Output the (X, Y) coordinate of the center of the cell containing the given text.  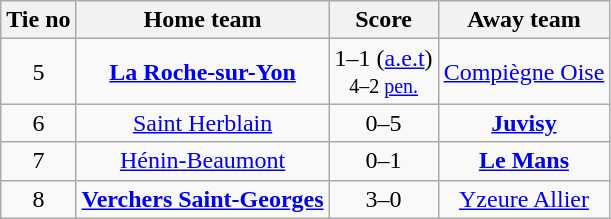
La Roche-sur-Yon (202, 72)
Yzeure Allier (524, 199)
1–1 (a.e.t) 4–2 pen. (384, 72)
Verchers Saint-Georges (202, 199)
Hénin-Beaumont (202, 161)
3–0 (384, 199)
6 (38, 123)
Away team (524, 20)
Le Mans (524, 161)
0–1 (384, 161)
8 (38, 199)
5 (38, 72)
Score (384, 20)
Compiègne Oise (524, 72)
Home team (202, 20)
Juvisy (524, 123)
7 (38, 161)
Saint Herblain (202, 123)
0–5 (384, 123)
Tie no (38, 20)
